For the text-containing cell, return its midpoint in [x, y] coordinate format. 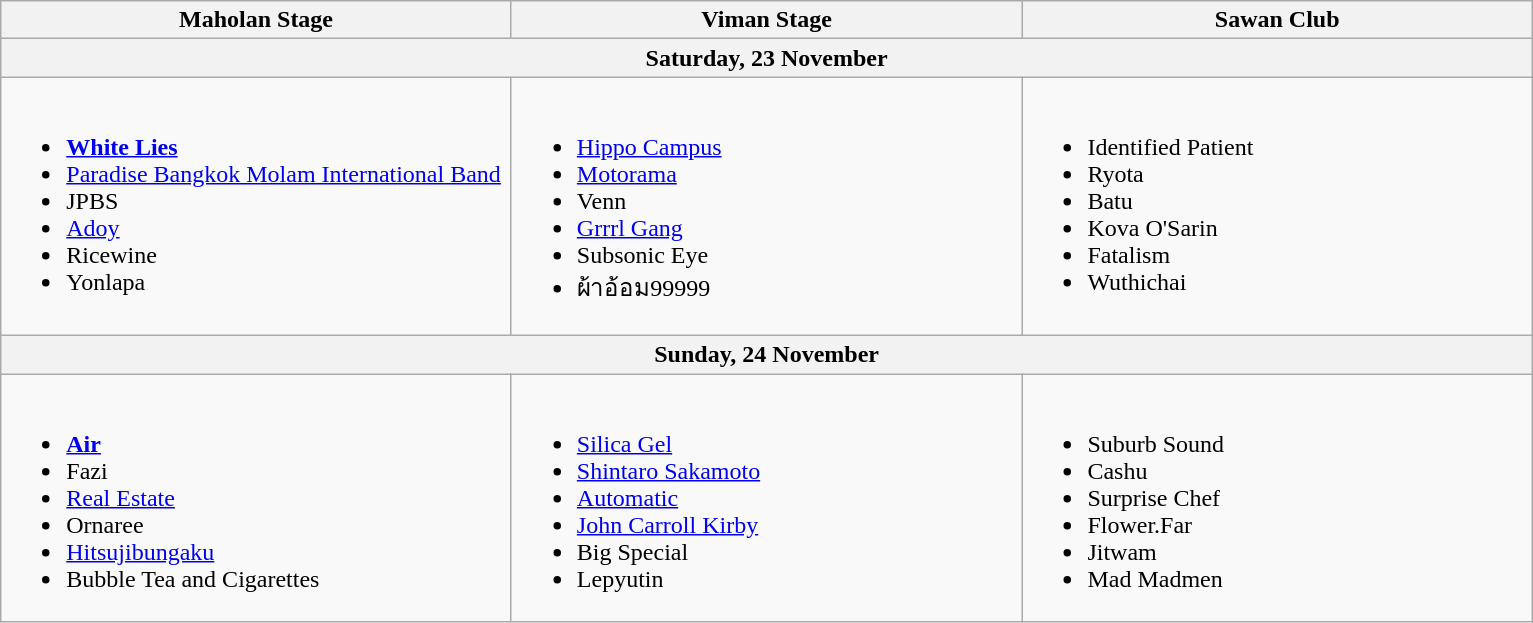
Identified PatientRyotaBatuKova O'SarinFatalismWuthichai [1278, 206]
AirFaziReal EstateOrnareeHitsujibungakuBubble Tea and Cigarettes [256, 498]
Viman Stage [766, 20]
Hippo CampusMotoramaVennGrrrl GangSubsonic Eyeผ้าอ้อม99999 [766, 206]
Sunday, 24 November [767, 354]
Saturday, 23 November [767, 58]
Maholan Stage [256, 20]
Silica GelShintaro SakamotoAutomaticJohn Carroll KirbyBig SpecialLepyutin [766, 498]
Suburb SoundCashuSurprise ChefFlower.FarJitwamMad Madmen [1278, 498]
White LiesParadise Bangkok Molam International BandJPBSAdoyRicewineYonlapa [256, 206]
Sawan Club [1278, 20]
